Detect which cell encompasses the target text, then output its [x, y] center coordinate. 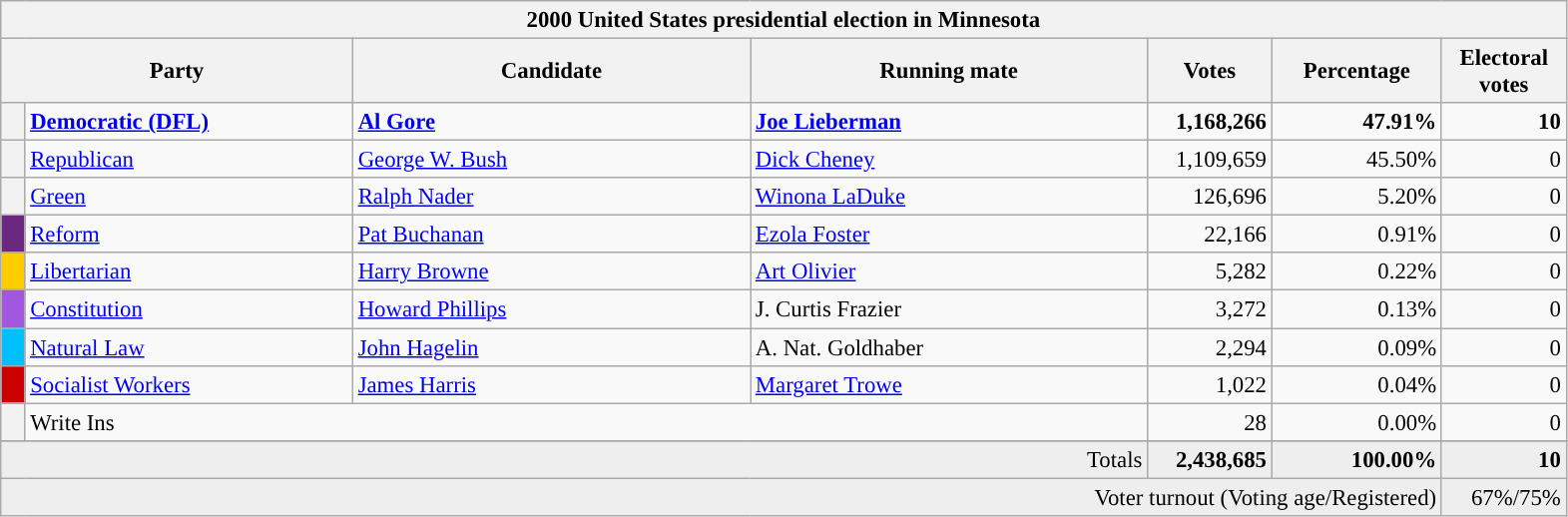
Libertarian [189, 272]
Howard Phillips [551, 309]
5.20% [1356, 197]
Republican [189, 160]
Percentage [1356, 72]
Art Olivier [949, 272]
1,168,266 [1210, 122]
100.00% [1356, 459]
67%/75% [1503, 497]
J. Curtis Frazier [949, 309]
Winona LaDuke [949, 197]
Constitution [189, 309]
Write Ins [587, 422]
Votes [1210, 72]
Voter turnout (Voting age/Registered) [722, 497]
1,109,659 [1210, 160]
1,022 [1210, 384]
A. Nat. Goldhaber [949, 347]
George W. Bush [551, 160]
Party [178, 72]
Ralph Nader [551, 197]
0.13% [1356, 309]
Socialist Workers [189, 384]
Totals [575, 459]
126,696 [1210, 197]
Dick Cheney [949, 160]
Harry Browne [551, 272]
Running mate [949, 72]
0.22% [1356, 272]
Pat Buchanan [551, 235]
22,166 [1210, 235]
Democratic (DFL) [189, 122]
Reform [189, 235]
John Hagelin [551, 347]
Joe Lieberman [949, 122]
Margaret Trowe [949, 384]
Candidate [551, 72]
47.91% [1356, 122]
Natural Law [189, 347]
45.50% [1356, 160]
0.04% [1356, 384]
28 [1210, 422]
2,438,685 [1210, 459]
James Harris [551, 384]
5,282 [1210, 272]
Al Gore [551, 122]
2000 United States presidential election in Minnesota [784, 20]
Ezola Foster [949, 235]
Electoral votes [1503, 72]
0.09% [1356, 347]
2,294 [1210, 347]
0.91% [1356, 235]
3,272 [1210, 309]
Green [189, 197]
0.00% [1356, 422]
